Determine the (x, y) coordinate at the center of the cell enclosing the given text.  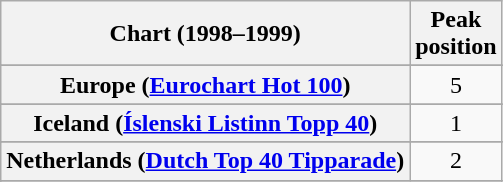
Netherlands (Dutch Top 40 Tipparade) (206, 161)
5 (456, 85)
Iceland (Íslenski Listinn Topp 40) (206, 123)
Peakposition (456, 34)
Chart (1998–1999) (206, 34)
2 (456, 161)
Europe (Eurochart Hot 100) (206, 85)
1 (456, 123)
